Search for the cell housing the specified text and yield its [x, y] center coordinate. 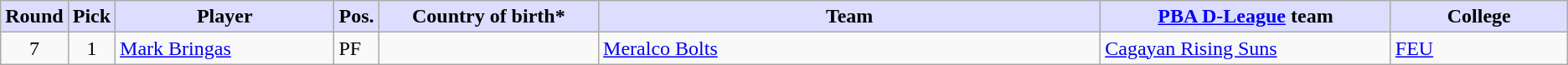
PF [357, 48]
Team [849, 17]
PBA D-League team [1246, 17]
College [1479, 17]
Mark Bringas [224, 48]
Round [34, 17]
7 [34, 48]
Country of birth* [489, 17]
Pos. [357, 17]
Meralco Bolts [849, 48]
Cagayan Rising Suns [1246, 48]
1 [91, 48]
Player [224, 17]
FEU [1479, 48]
Pick [91, 17]
